Output the [X, Y] coordinate of the center of the cell containing the given text.  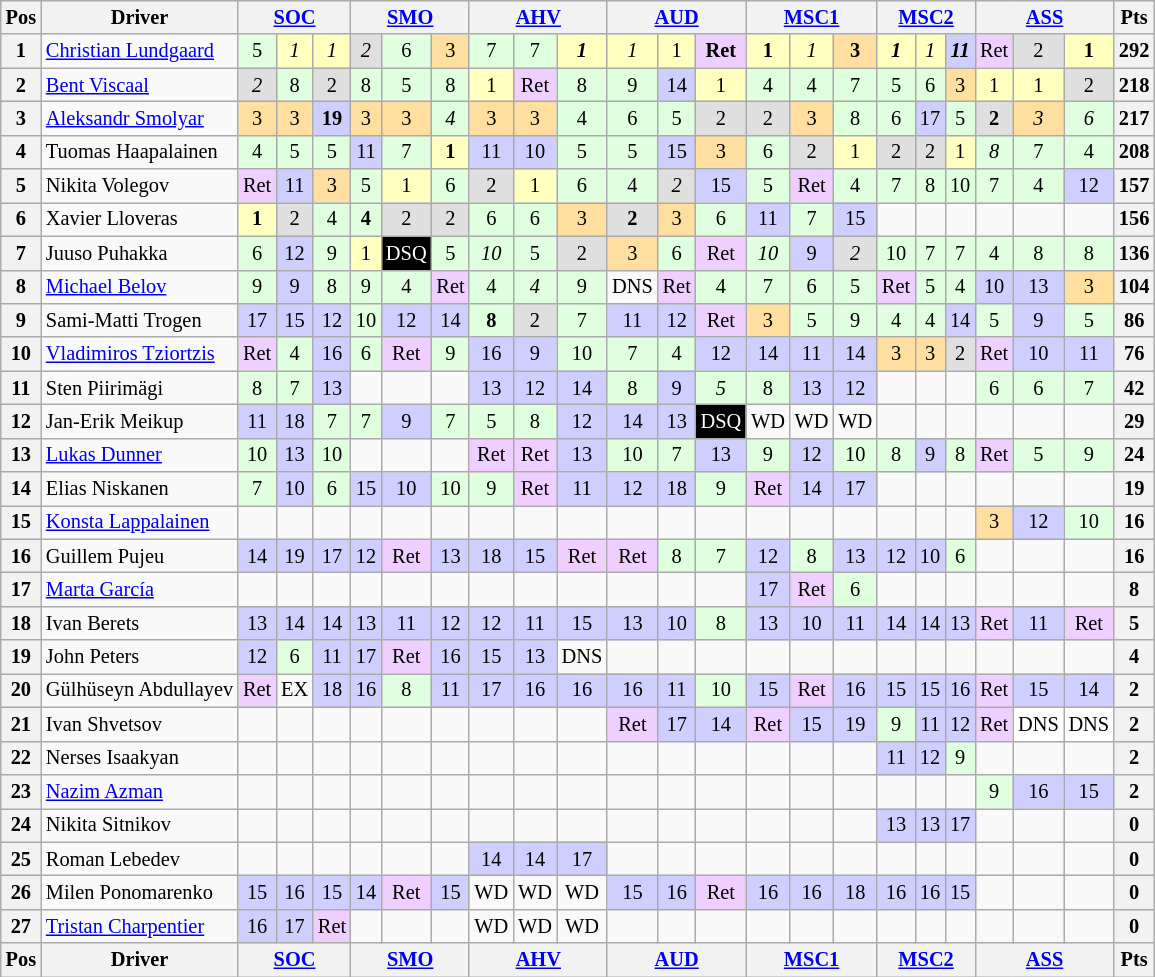
42 [1134, 388]
Sten Piirimägi [140, 388]
Sami-Matti Trogen [140, 320]
136 [1134, 253]
Tuomas Haapalainen [140, 152]
76 [1134, 354]
Nikita Sitnikov [140, 825]
25 [21, 859]
Ivan Shvetsov [140, 724]
Xavier Lloveras [140, 219]
29 [1134, 421]
157 [1134, 186]
Aleksandr Smolyar [140, 118]
26 [21, 892]
Elias Niskanen [140, 489]
104 [1134, 287]
Gülhüseyn Abdullayev [140, 690]
27 [21, 926]
Marta García [140, 589]
Guillem Pujeu [140, 556]
218 [1134, 85]
292 [1134, 51]
Nerses Isaakyan [140, 758]
EX [294, 690]
Vladimiros Tziortzis [140, 354]
Jan-Erik Meikup [140, 421]
23 [21, 791]
156 [1134, 219]
Christian Lundgaard [140, 51]
20 [21, 690]
John Peters [140, 657]
Nazim Azman [140, 791]
Roman Lebedev [140, 859]
Lukas Dunner [140, 455]
86 [1134, 320]
208 [1134, 152]
21 [21, 724]
Bent Viscaal [140, 85]
Ivan Berets [140, 623]
Juuso Puhakka [140, 253]
Milen Ponomarenko [140, 892]
Konsta Lappalainen [140, 522]
Tristan Charpentier [140, 926]
Nikita Volegov [140, 186]
Michael Belov [140, 287]
217 [1134, 118]
22 [21, 758]
